Locate the cell with the specified text and output its [x, y] center coordinate. 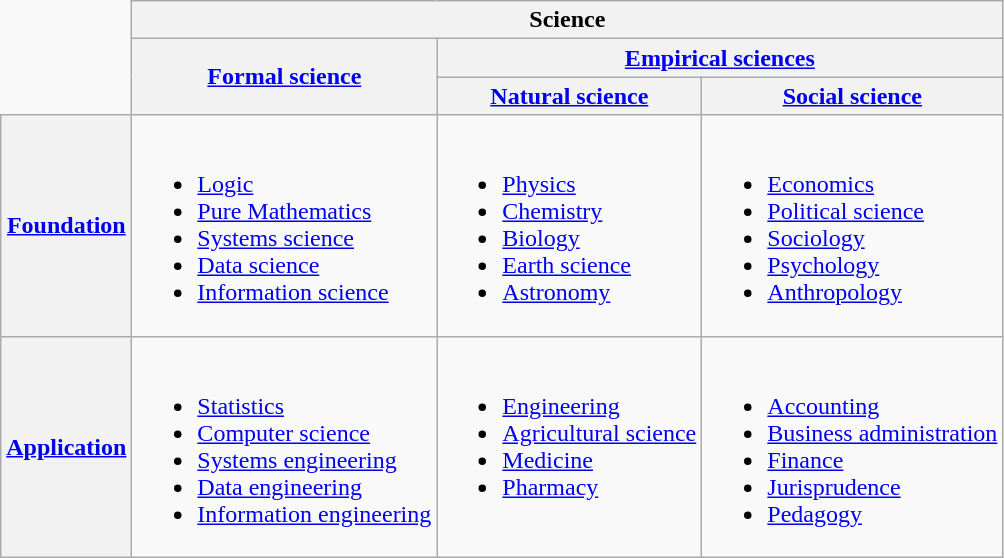
EngineeringAgricultural scienceMedicinePharmacy [570, 446]
AccountingBusiness administrationFinanceJurisprudencePedagogy [852, 446]
EconomicsPolitical scienceSociologyPsychologyAnthropology [852, 226]
Application [66, 446]
LogicPure MathematicsSystems scienceData scienceInformation science [284, 226]
Empirical sciences [720, 58]
StatisticsComputer scienceSystems engineeringData engineeringInformation engineering [284, 446]
PhysicsChemistryBiologyEarth scienceAstronomy [570, 226]
Formal science [284, 77]
Social science [852, 96]
Natural science [570, 96]
Science [568, 20]
Foundation [66, 226]
